Scan for the cell matching the given text and deliver its (X, Y) coordinate at center. 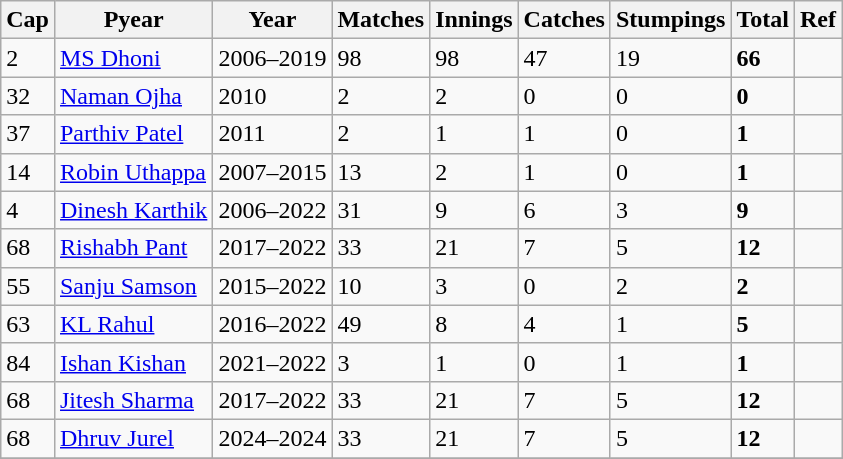
47 (564, 58)
55 (28, 286)
Sanju Samson (133, 286)
37 (28, 134)
Dinesh Karthik (133, 210)
13 (381, 172)
2006–2022 (272, 210)
63 (28, 324)
Dhruv Jurel (133, 438)
84 (28, 362)
KL Rahul (133, 324)
2006–2019 (272, 58)
Cap (28, 20)
8 (474, 324)
2016–2022 (272, 324)
Matches (381, 20)
Rishabh Pant (133, 248)
Stumpings (670, 20)
2021–2022 (272, 362)
2015–2022 (272, 286)
2007–2015 (272, 172)
Parthiv Patel (133, 134)
Jitesh Sharma (133, 400)
2024–2024 (272, 438)
31 (381, 210)
Year (272, 20)
2010 (272, 96)
Total (763, 20)
10 (381, 286)
2011 (272, 134)
Naman Ojha (133, 96)
Catches (564, 20)
MS Dhoni (133, 58)
6 (564, 210)
Pyear (133, 20)
32 (28, 96)
14 (28, 172)
66 (763, 58)
19 (670, 58)
Ref (818, 20)
49 (381, 324)
Robin Uthappa (133, 172)
Ishan Kishan (133, 362)
Innings (474, 20)
